Extract the [x, y] coordinate from the center of the cell holding the provided text.  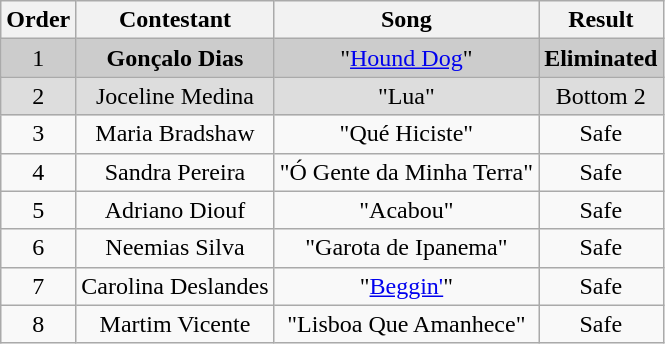
"Qué Hiciste" [406, 134]
"Lisboa Que Amanhece" [406, 324]
"Garota de Ipanema" [406, 248]
"Ó Gente da Minha Terra" [406, 172]
Bottom 2 [601, 96]
Adriano Diouf [175, 210]
Neemias Silva [175, 248]
Maria Bradshaw [175, 134]
Result [601, 20]
3 [38, 134]
"Acabou" [406, 210]
7 [38, 286]
"Hound Dog" [406, 58]
Gonçalo Dias [175, 58]
Song [406, 20]
Sandra Pereira [175, 172]
5 [38, 210]
Martim Vicente [175, 324]
Contestant [175, 20]
1 [38, 58]
2 [38, 96]
"Beggin'" [406, 286]
8 [38, 324]
"Lua" [406, 96]
4 [38, 172]
Carolina Deslandes [175, 286]
6 [38, 248]
Eliminated [601, 58]
Joceline Medina [175, 96]
Order [38, 20]
